Extract the (X, Y) coordinate from the center of the cell holding the provided text.  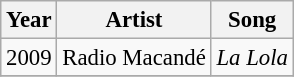
Artist (134, 20)
Song (252, 20)
Year (29, 20)
Radio Macandé (134, 58)
2009 (29, 58)
La Lola (252, 58)
